From the cell containing the given text, extract its center point as (X, Y) coordinate. 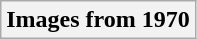
Images from 1970 (98, 20)
